Locate the cell with the specified text and output its [X, Y] center coordinate. 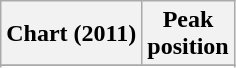
Peak position [188, 34]
Chart (2011) [72, 34]
